Capture the cell that displays the provided text and extract its (X, Y) central coordinate. 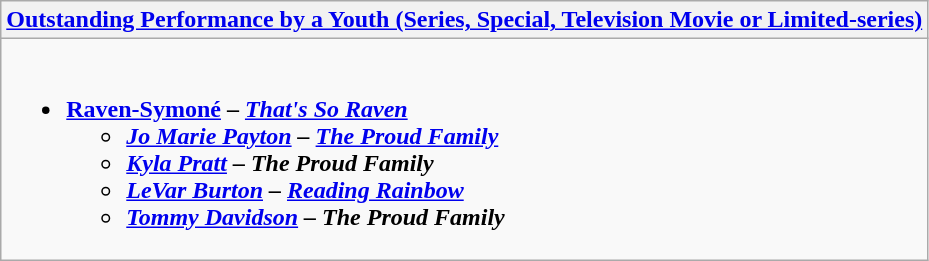
Outstanding Performance by a Youth (Series, Special, Television Movie or Limited-series) (464, 20)
